Return [x, y] of the center of cell containing provided text 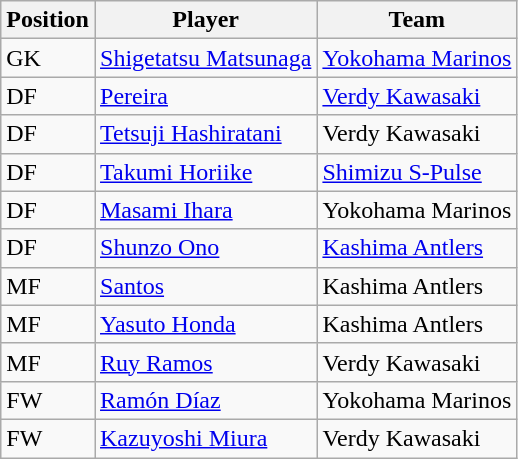
Takumi Horiike [205, 172]
Tetsuji Hashiratani [205, 134]
Pereira [205, 96]
Santos [205, 286]
Shigetatsu Matsunaga [205, 58]
Shimizu S-Pulse [417, 172]
GK [48, 58]
Shunzo Ono [205, 248]
Yasuto Honda [205, 324]
Player [205, 20]
Kazuyoshi Miura [205, 438]
Position [48, 20]
Ruy Ramos [205, 362]
Ramón Díaz [205, 400]
Masami Ihara [205, 210]
Team [417, 20]
